Identify which cell holds the provided text, then report its (x, y) central coordinate. 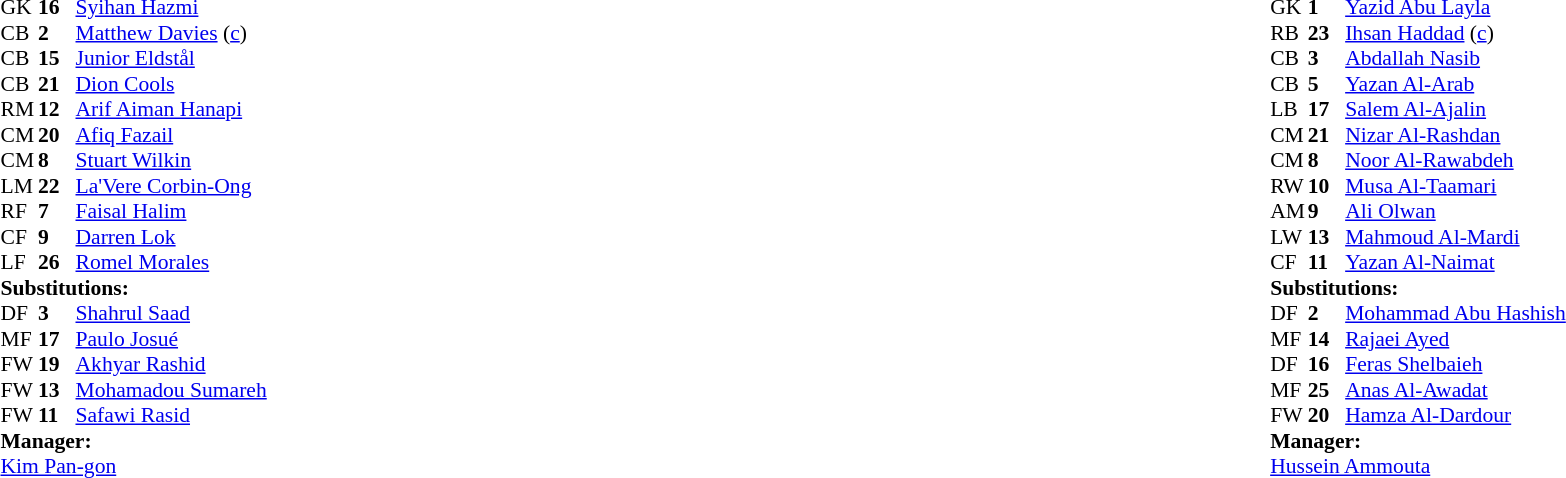
Faisal Halim (172, 211)
22 (57, 186)
12 (57, 109)
Mohamadou Sumareh (172, 390)
RB (1289, 33)
AM (1289, 211)
10 (1327, 186)
Afiq Fazail (172, 135)
Ali Olwan (1456, 211)
Stuart Wilkin (172, 161)
Shahrul Saad (172, 313)
5 (1327, 84)
Rajaei Ayed (1456, 339)
Feras Shelbaieh (1456, 365)
Romel Morales (172, 263)
Mahmoud Al-Mardi (1456, 237)
La'Vere Corbin-Ong (172, 186)
RF (19, 211)
19 (57, 365)
7 (57, 211)
25 (1327, 390)
LW (1289, 237)
LM (19, 186)
Noor Al-Rawabdeh (1456, 161)
Safawi Rasid (172, 415)
23 (1327, 33)
14 (1327, 339)
26 (57, 263)
Junior Eldstål (172, 59)
Abdallah Nasib (1456, 59)
Arif Aiman Hanapi (172, 109)
Paulo Josué (172, 339)
Akhyar Rashid (172, 365)
Hamza Al-Dardour (1456, 415)
Anas Al-Awadat (1456, 390)
RM (19, 109)
LB (1289, 109)
Dion Cools (172, 84)
Mohammad Abu Hashish (1456, 313)
Matthew Davies (c) (172, 33)
16 (1327, 365)
Yazan Al-Naimat (1456, 263)
Nizar Al-Rashdan (1456, 135)
Yazan Al-Arab (1456, 84)
Ihsan Haddad (c) (1456, 33)
Darren Lok (172, 237)
LF (19, 263)
Salem Al-Ajalin (1456, 109)
Musa Al-Taamari (1456, 186)
RW (1289, 186)
15 (57, 59)
